From the cell containing the given text, extract its center point as (X, Y) coordinate. 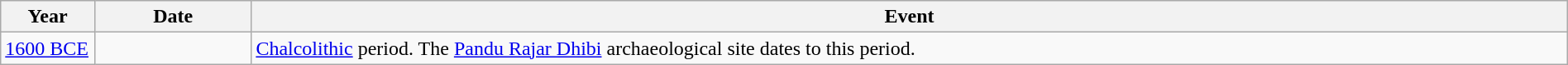
Event (910, 17)
Date (172, 17)
1600 BCE (48, 48)
Chalcolithic period. The Pandu Rajar Dhibi archaeological site dates to this period. (910, 48)
Year (48, 17)
